Return the [x, y] coordinate for the center point of the cell that contains the specified text.  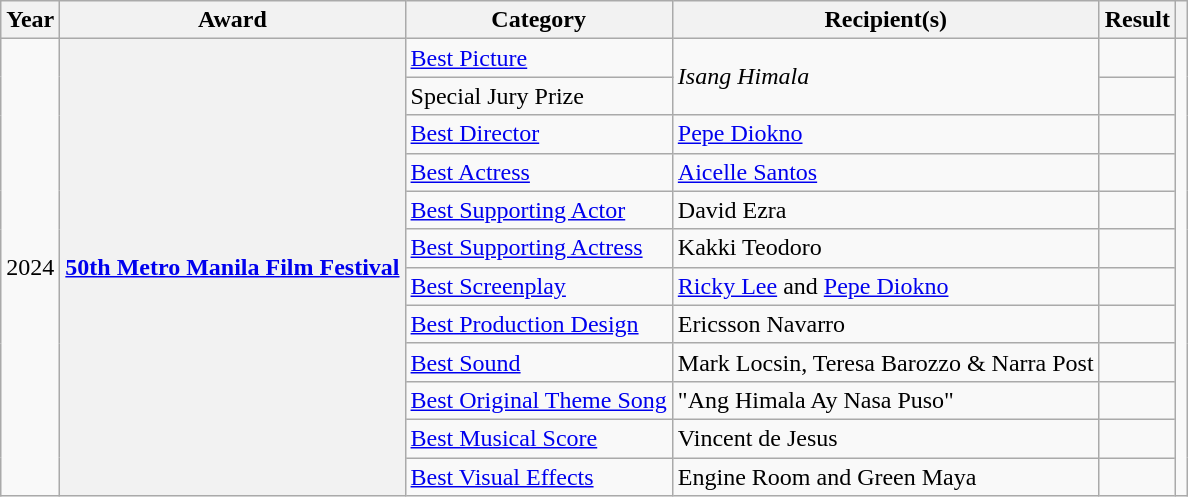
2024 [30, 268]
Year [30, 20]
Best Screenplay [538, 286]
Best Musical Score [538, 438]
Category [538, 20]
Ericsson Navarro [886, 324]
"Ang Himala Ay Nasa Puso" [886, 400]
Recipient(s) [886, 20]
Ricky Lee and Pepe Diokno [886, 286]
Best Picture [538, 58]
David Ezra [886, 210]
Best Original Theme Song [538, 400]
Mark Locsin, Teresa Barozzo & Narra Post [886, 362]
Best Visual Effects [538, 477]
Best Sound [538, 362]
Result [1137, 20]
Kakki Teodoro [886, 248]
Engine Room and Green Maya [886, 477]
Best Production Design [538, 324]
50th Metro Manila Film Festival [232, 268]
Best Actress [538, 172]
Best Supporting Actor [538, 210]
Pepe Diokno [886, 134]
Aicelle Santos [886, 172]
Best Director [538, 134]
Special Jury Prize [538, 96]
Vincent de Jesus [886, 438]
Award [232, 20]
Best Supporting Actress [538, 248]
Isang Himala [886, 77]
